Identify which cell holds the provided text, then report its (X, Y) central coordinate. 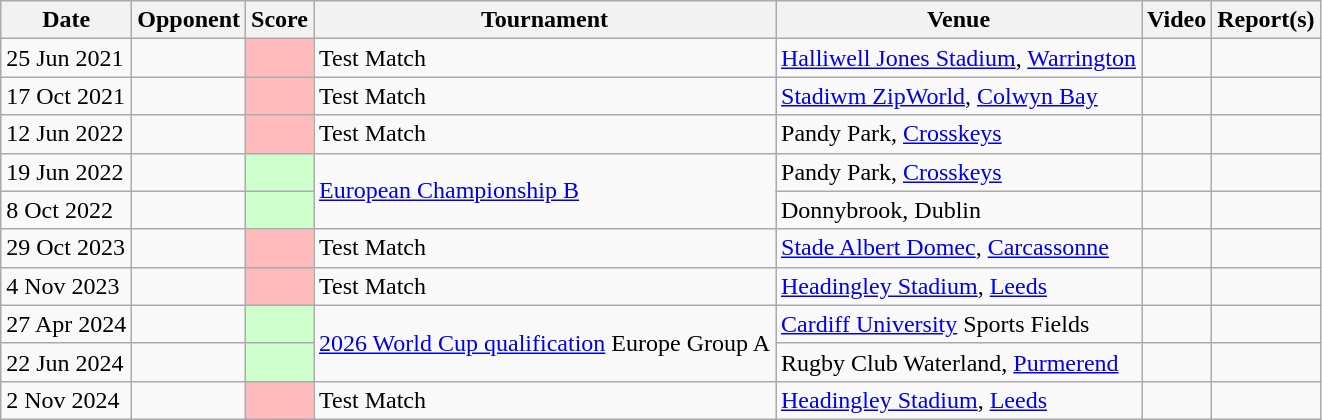
4 Nov 2023 (66, 286)
22 Jun 2024 (66, 362)
Cardiff University Sports Fields (959, 324)
12 Jun 2022 (66, 134)
8 Oct 2022 (66, 210)
Opponent (189, 20)
25 Jun 2021 (66, 58)
Stadiwm ZipWorld, Colwyn Bay (959, 96)
19 Jun 2022 (66, 172)
Video (1177, 20)
Tournament (545, 20)
27 Apr 2024 (66, 324)
2 Nov 2024 (66, 400)
Rugby Club Waterland, Purmerend (959, 362)
Stade Albert Domec, Carcassonne (959, 248)
Score (280, 20)
Donnybrook, Dublin (959, 210)
Halliwell Jones Stadium, Warrington (959, 58)
2026 World Cup qualification Europe Group A (545, 343)
Venue (959, 20)
Report(s) (1266, 20)
Date (66, 20)
29 Oct 2023 (66, 248)
17 Oct 2021 (66, 96)
European Championship B (545, 191)
